Provide the [x, y] coordinate of the cell's center where the given text is located.  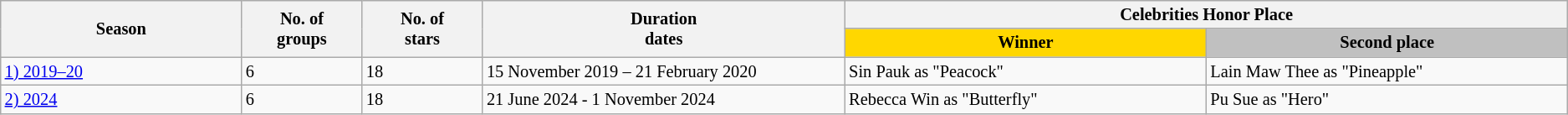
Pu Sue as "Hero" [1387, 99]
21 June 2024 - 1 November 2024 [664, 99]
Lain Maw Thee as "Pineapple" [1387, 71]
Rebecca Win as "Butterfly" [1025, 99]
15 November 2019 – 21 February 2020 [664, 71]
Winner [1025, 43]
No. ofstars [422, 29]
Season [121, 29]
1) 2019–20 [121, 71]
No. ofgroups [302, 29]
Duration dates [664, 29]
Second place [1387, 43]
2) 2024 [121, 99]
Sin Pauk as "Peacock" [1025, 71]
Celebrities Honor Place [1206, 14]
